Return the [x, y] coordinate for the center point of the cell that contains the specified text.  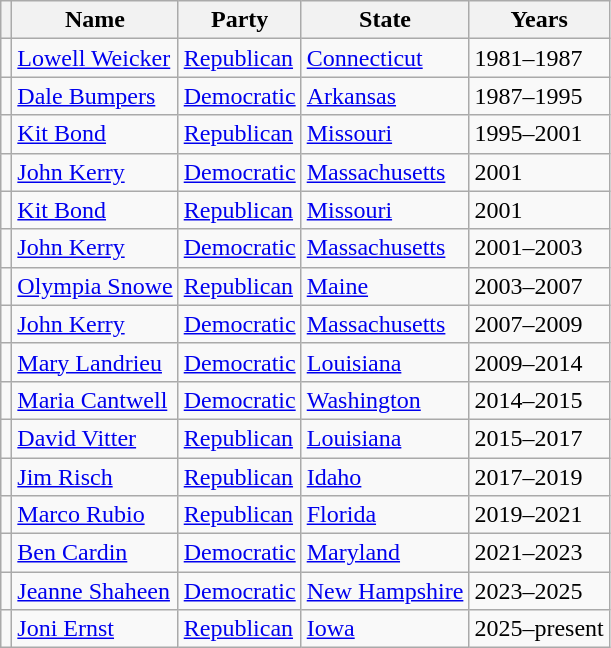
2014–2015 [539, 400]
Florida [385, 515]
Jeanne Shaheen [95, 591]
2003–2007 [539, 286]
1987–1995 [539, 96]
Maria Cantwell [95, 400]
Lowell Weicker [95, 58]
State [385, 20]
New Hampshire [385, 591]
Joni Ernst [95, 629]
David Vitter [95, 438]
2007–2009 [539, 324]
Olympia Snowe [95, 286]
Arkansas [385, 96]
2015–2017 [539, 438]
Maine [385, 286]
2023–2025 [539, 591]
Idaho [385, 477]
2025–present [539, 629]
2017–2019 [539, 477]
Maryland [385, 553]
Jim Risch [95, 477]
Years [539, 20]
Iowa [385, 629]
Party [240, 20]
1981–1987 [539, 58]
Marco Rubio [95, 515]
Name [95, 20]
2019–2021 [539, 515]
Mary Landrieu [95, 362]
2009–2014 [539, 362]
Washington [385, 400]
1995–2001 [539, 134]
2021–2023 [539, 553]
Dale Bumpers [95, 96]
2001–2003 [539, 248]
Ben Cardin [95, 553]
Connecticut [385, 58]
